Extract the [X, Y] coordinate from the center of the cell holding the provided text.  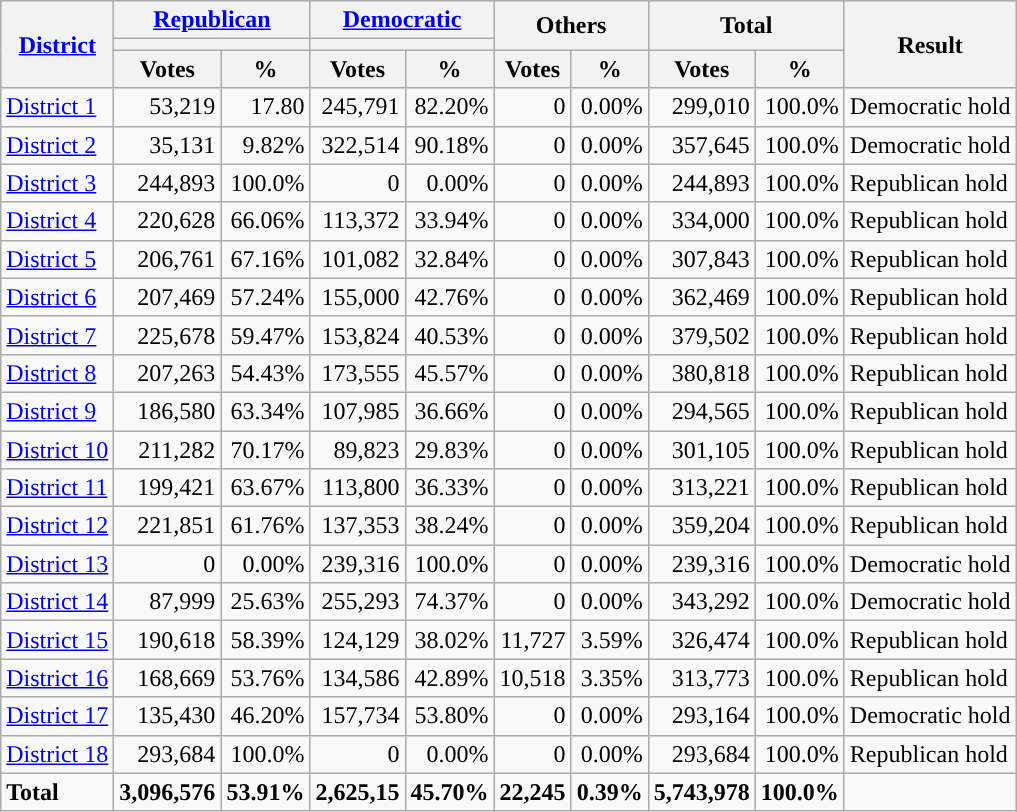
District 9 [58, 411]
2,625,15 [358, 792]
90.18% [450, 145]
206,761 [168, 259]
190,618 [168, 640]
29.83% [450, 449]
357,645 [702, 145]
District 15 [58, 640]
301,105 [702, 449]
District 14 [58, 602]
113,800 [358, 488]
362,469 [702, 297]
Democratic [402, 20]
61.76% [266, 526]
57.24% [266, 297]
District [58, 44]
45.70% [450, 792]
11,727 [532, 640]
168,669 [168, 678]
225,678 [168, 335]
District 16 [58, 678]
10,518 [532, 678]
87,999 [168, 602]
District 12 [58, 526]
63.67% [266, 488]
255,293 [358, 602]
35,131 [168, 145]
322,514 [358, 145]
293,164 [702, 716]
5,743,978 [702, 792]
42.89% [450, 678]
137,353 [358, 526]
42.76% [450, 297]
135,430 [168, 716]
89,823 [358, 449]
124,129 [358, 640]
199,421 [168, 488]
359,204 [702, 526]
245,791 [358, 107]
40.53% [450, 335]
District 7 [58, 335]
186,580 [168, 411]
District 18 [58, 754]
38.02% [450, 640]
17.80 [266, 107]
221,851 [168, 526]
155,000 [358, 297]
36.66% [450, 411]
107,985 [358, 411]
313,773 [702, 678]
46.20% [266, 716]
67.16% [266, 259]
153,824 [358, 335]
District 4 [58, 221]
134,586 [358, 678]
36.33% [450, 488]
3.59% [610, 640]
District 2 [58, 145]
157,734 [358, 716]
53,219 [168, 107]
66.06% [266, 221]
380,818 [702, 373]
211,282 [168, 449]
0.39% [610, 792]
53.91% [266, 792]
9.82% [266, 145]
Others [571, 26]
District 5 [58, 259]
74.37% [450, 602]
54.43% [266, 373]
299,010 [702, 107]
32.84% [450, 259]
3.35% [610, 678]
District 3 [58, 183]
63.34% [266, 411]
District 11 [58, 488]
307,843 [702, 259]
25.63% [266, 602]
82.20% [450, 107]
220,628 [168, 221]
379,502 [702, 335]
59.47% [266, 335]
334,000 [702, 221]
70.17% [266, 449]
3,096,576 [168, 792]
45.57% [450, 373]
173,555 [358, 373]
District 6 [58, 297]
313,221 [702, 488]
343,292 [702, 602]
113,372 [358, 221]
Republican [212, 20]
District 8 [58, 373]
53.80% [450, 716]
Result [930, 44]
101,082 [358, 259]
33.94% [450, 221]
207,469 [168, 297]
326,474 [702, 640]
District 17 [58, 716]
District 13 [58, 564]
District 1 [58, 107]
District 10 [58, 449]
38.24% [450, 526]
22,245 [532, 792]
58.39% [266, 640]
294,565 [702, 411]
207,263 [168, 373]
53.76% [266, 678]
